From the cell containing the given text, extract its center point as (x, y) coordinate. 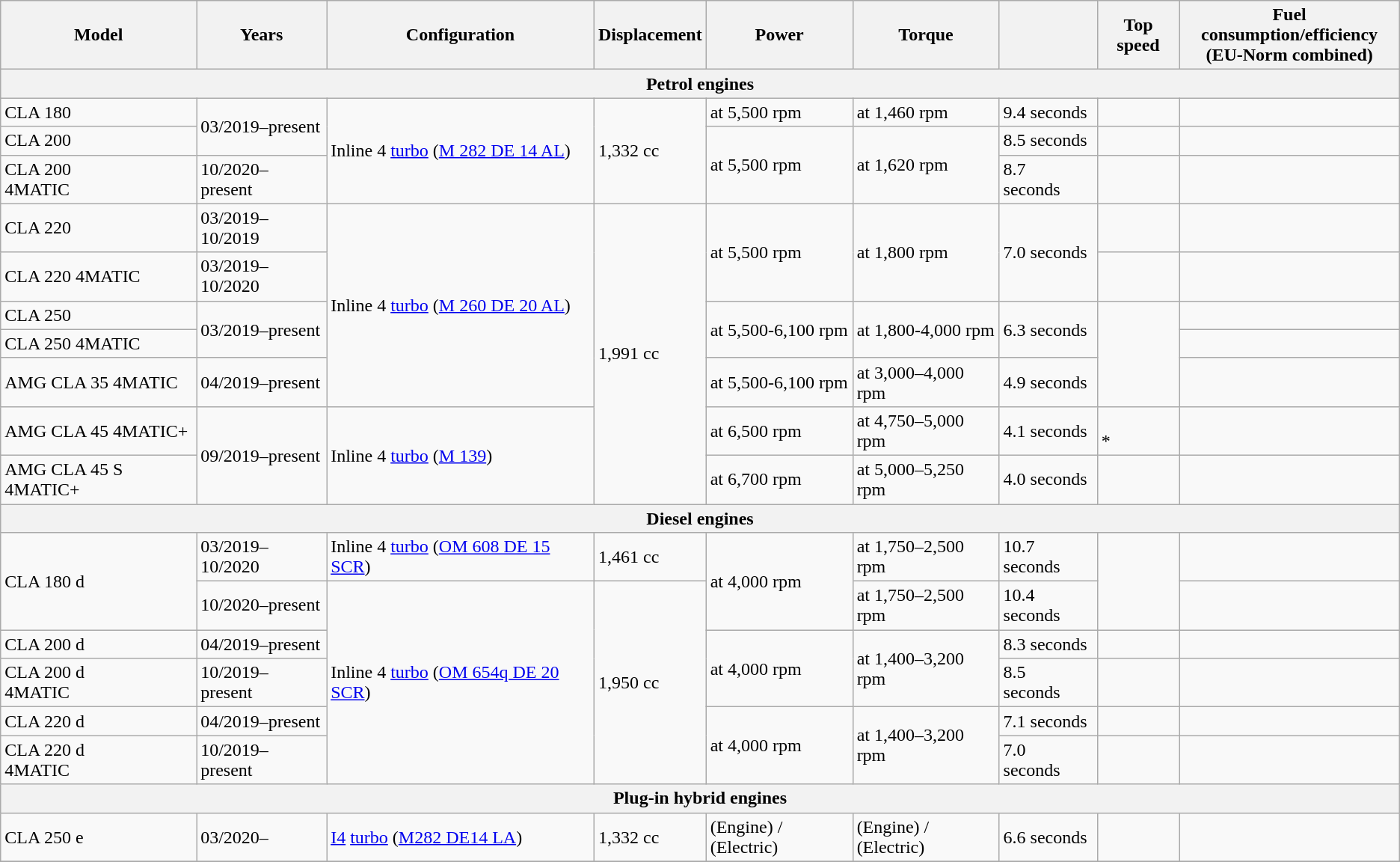
Inline 4 turbo (OM 608 DE 15 SCR) (461, 557)
CLA 180 d (99, 581)
Inline 4 turbo (OM 654q DE 20 SCR) (461, 682)
6.3 seconds (1049, 329)
CLA 2004MATIC (99, 180)
Diesel engines (700, 519)
7.0seconds (1049, 760)
CLA 250 (99, 315)
03/2020– (262, 837)
4.9 seconds (1049, 382)
1,461 cc (650, 557)
CLA 250 e (99, 837)
Torque (926, 35)
10.4seconds (1049, 606)
AMG CLA 45 4MATIC+ (99, 431)
at 1,800 rpm (926, 252)
CLA 200 d (99, 644)
at 5,000–5,250 rpm (926, 479)
CLA 220 (99, 227)
CLA 220 d (99, 721)
AMG CLA 35 4MATIC (99, 382)
03/2019–10/2019 (262, 227)
at 6,700 rpm (779, 479)
at 1,620 rpm (926, 165)
at 6,500 rpm (779, 431)
1,950 cc (650, 682)
8.7seconds (1049, 180)
8.5seconds (1049, 682)
8.5 seconds (1049, 141)
4.0 seconds (1049, 479)
Petrol engines (700, 84)
Plug-in hybrid engines (700, 798)
* (1138, 431)
Model (99, 35)
7.1 seconds (1049, 721)
CLA 180 (99, 112)
AMG CLA 45 S 4MATIC+ (99, 479)
4.1 seconds (1049, 431)
CLA 250 4MATIC (99, 343)
Configuration (461, 35)
Fuel consumption/efficiency(EU-Norm combined) (1289, 35)
CLA 200 (99, 141)
Power (779, 35)
at 3,000–4,000 rpm (926, 382)
at 4,750–5,000 rpm (926, 431)
Top speed (1138, 35)
at 1,460 rpm (926, 112)
CLA 220 4MATIC (99, 277)
10.7 seconds (1049, 557)
8.3 seconds (1049, 644)
CLA 220 d4MATIC (99, 760)
at 1,800-4,000 rpm (926, 329)
9.4 seconds (1049, 112)
09/2019–present (262, 455)
6.6 seconds (1049, 837)
Inline 4 turbo (M 260 DE 20 AL) (461, 305)
Displacement (650, 35)
CLA 200 d4MATIC (99, 682)
7.0 seconds (1049, 252)
Inline 4 turbo (M 139) (461, 455)
Inline 4 turbo (M 282 DE 14 AL) (461, 151)
Years (262, 35)
1,991 cc (650, 353)
I4 turbo (M282 DE14 LA) (461, 837)
